Determine the [X, Y] coordinate at the center of the cell enclosing the given text.  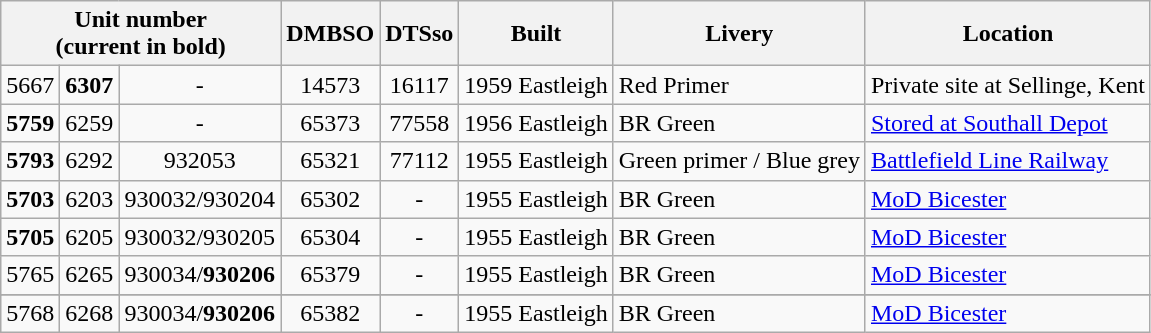
930032/930205 [200, 237]
1956 Eastleigh [536, 123]
DMBSO [330, 34]
DTSso [420, 34]
6205 [90, 237]
6203 [90, 199]
6292 [90, 161]
77558 [420, 123]
77112 [420, 161]
5793 [30, 161]
5705 [30, 237]
6265 [90, 275]
Built [536, 34]
Stored at Southall Depot [1008, 123]
932053 [200, 161]
1959 Eastleigh [536, 85]
Private site at Sellinge, Kent [1008, 85]
5759 [30, 123]
65382 [330, 313]
14573 [330, 85]
16117 [420, 85]
5765 [30, 275]
65304 [330, 237]
Location [1008, 34]
6307 [90, 85]
65379 [330, 275]
Green primer / Blue grey [739, 161]
6259 [90, 123]
5703 [30, 199]
6268 [90, 313]
Red Primer [739, 85]
Unit number (current in bold) [141, 34]
5768 [30, 313]
65321 [330, 161]
Battlefield Line Railway [1008, 161]
65373 [330, 123]
930032/930204 [200, 199]
5667 [30, 85]
Livery [739, 34]
65302 [330, 199]
